Pinpoint the cell where the given text exists, returning its [x, y] midpoint coordinate. 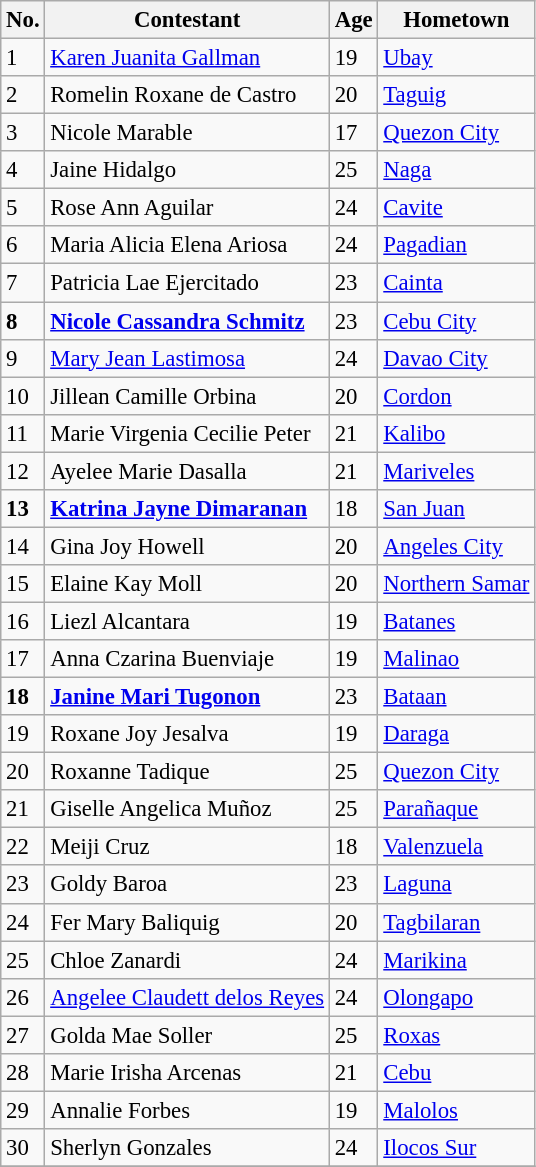
Ayelee Marie Dasalla [188, 471]
Rose Ann Aguilar [188, 208]
Chloe Zanardi [188, 960]
Maria Alicia Elena Ariosa [188, 245]
13 [23, 509]
Nicole Marable [188, 133]
No. [23, 20]
7 [23, 283]
Naga [456, 170]
Nicole Cassandra Schmitz [188, 321]
Mariveles [456, 471]
27 [23, 1035]
6 [23, 245]
Tagbilaran [456, 922]
Katrina Jayne Dimaranan [188, 509]
26 [23, 997]
5 [23, 208]
Malinao [456, 659]
Marikina [456, 960]
Marie Irisha Arcenas [188, 1073]
10 [23, 396]
Malolos [456, 1110]
Ubay [456, 58]
Batanes [456, 621]
Taguig [456, 95]
3 [23, 133]
Cebu [456, 1073]
Roxane Joy Jesalva [188, 734]
Karen Juanita Gallman [188, 58]
Cordon [456, 396]
Goldy Baroa [188, 885]
29 [23, 1110]
Annalie Forbes [188, 1110]
Daraga [456, 734]
Gina Joy Howell [188, 546]
Roxas [456, 1035]
Laguna [456, 885]
Patricia Lae Ejercitado [188, 283]
Meiji Cruz [188, 847]
Marie Virgenia Cecilie Peter [188, 433]
14 [23, 546]
Jaine Hidalgo [188, 170]
2 [23, 95]
Janine Mari Tugonon [188, 697]
4 [23, 170]
Parañaque [456, 809]
22 [23, 847]
Liezl Alcantara [188, 621]
16 [23, 621]
Giselle Angelica Muñoz [188, 809]
Age [354, 20]
28 [23, 1073]
Roxanne Tadique [188, 772]
11 [23, 433]
Elaine Kay Moll [188, 584]
Northern Samar [456, 584]
Golda Mae Soller [188, 1035]
Romelin Roxane de Castro [188, 95]
Anna Czarina Buenviaje [188, 659]
Kalibo [456, 433]
1 [23, 58]
Pagadian [456, 245]
Olongapo [456, 997]
Davao City [456, 358]
8 [23, 321]
Contestant [188, 20]
Valenzuela [456, 847]
Ilocos Sur [456, 1148]
Fer Mary Baliquig [188, 922]
Cainta [456, 283]
12 [23, 471]
Cebu City [456, 321]
15 [23, 584]
Angeles City [456, 546]
Cavite [456, 208]
Sherlyn Gonzales [188, 1148]
Jillean Camille Orbina [188, 396]
Mary Jean Lastimosa [188, 358]
San Juan [456, 509]
Hometown [456, 20]
9 [23, 358]
Angelee Claudett delos Reyes [188, 997]
30 [23, 1148]
Bataan [456, 697]
